Identify which cell holds the provided text, then report its (X, Y) central coordinate. 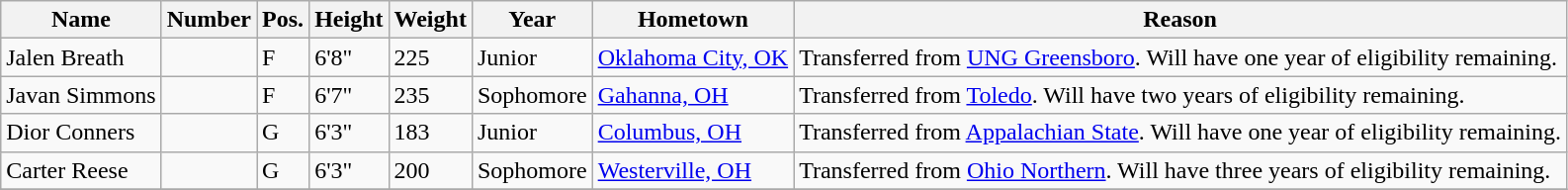
183 (430, 133)
Javan Simmons (81, 95)
Transferred from UNG Greensboro. Will have one year of eligibility remaining. (1180, 57)
Carter Reese (81, 170)
Gahanna, OH (692, 95)
235 (430, 95)
Name (81, 20)
Hometown (692, 20)
6'8" (349, 57)
200 (430, 170)
Height (349, 20)
Dior Conners (81, 133)
Weight (430, 20)
Transferred from Appalachian State. Will have one year of eligibility remaining. (1180, 133)
Number (209, 20)
Transferred from Ohio Northern. Will have three years of eligibility remaining. (1180, 170)
Transferred from Toledo. Will have two years of eligibility remaining. (1180, 95)
Year (532, 20)
Jalen Breath (81, 57)
225 (430, 57)
Pos. (283, 20)
6'7" (349, 95)
Westerville, OH (692, 170)
Columbus, OH (692, 133)
Oklahoma City, OK (692, 57)
Reason (1180, 20)
